Scan for the cell matching the given text and deliver its [x, y] coordinate at center. 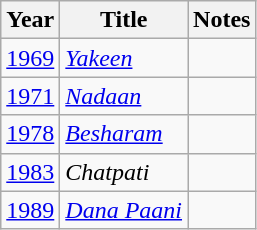
Dana Paani [124, 210]
1971 [30, 96]
Nadaan [124, 96]
Chatpati [124, 172]
Year [30, 20]
Title [124, 20]
1989 [30, 210]
Notes [222, 20]
1969 [30, 58]
1978 [30, 134]
Besharam [124, 134]
1983 [30, 172]
Yakeen [124, 58]
